For the text-containing cell, return its midpoint in (x, y) coordinate format. 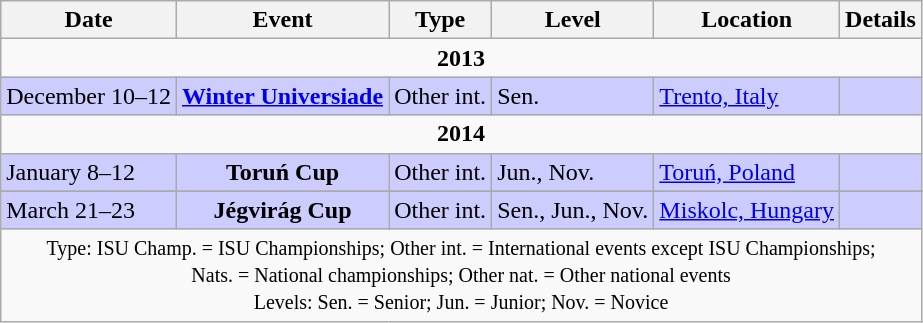
2014 (462, 134)
Details (881, 20)
January 8–12 (89, 172)
Type (440, 20)
Toruń Cup (282, 172)
Date (89, 20)
Event (282, 20)
2013 (462, 58)
Miskolc, Hungary (747, 210)
Sen. (573, 96)
Trento, Italy (747, 96)
Level (573, 20)
March 21–23 (89, 210)
December 10–12 (89, 96)
Toruń, Poland (747, 172)
Winter Universiade (282, 96)
Jun., Nov. (573, 172)
Location (747, 20)
Sen., Jun., Nov. (573, 210)
Jégvirág Cup (282, 210)
